From the cell containing the given text, extract its center point as (X, Y) coordinate. 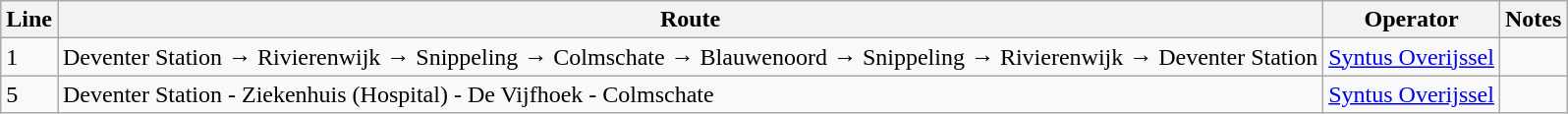
Notes (1533, 20)
Line (29, 20)
5 (29, 94)
Deventer Station → Rivierenwijk → Snippeling → Colmschate → Blauwenoord → Snippeling → Rivierenwijk → Deventer Station (690, 57)
Deventer Station - Ziekenhuis (Hospital) - De Vijfhoek - Colmschate (690, 94)
1 (29, 57)
Route (690, 20)
Operator (1412, 20)
